From the cell containing the given text, extract its center point as (X, Y) coordinate. 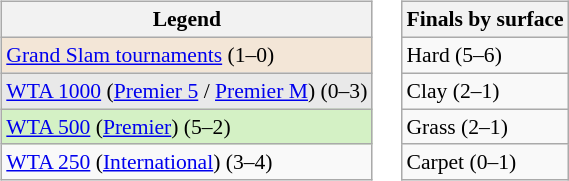
WTA 1000 (Premier 5 / Premier M) (0–3) (186, 91)
Grass (2–1) (484, 127)
Carpet (0–1) (484, 162)
Hard (5–6) (484, 55)
Legend (186, 20)
Clay (2–1) (484, 91)
Finals by surface (484, 20)
WTA 250 (International) (3–4) (186, 162)
WTA 500 (Premier) (5–2) (186, 127)
Grand Slam tournaments (1–0) (186, 55)
